Provide the (x, y) coordinate of the cell's center where the given text is located.  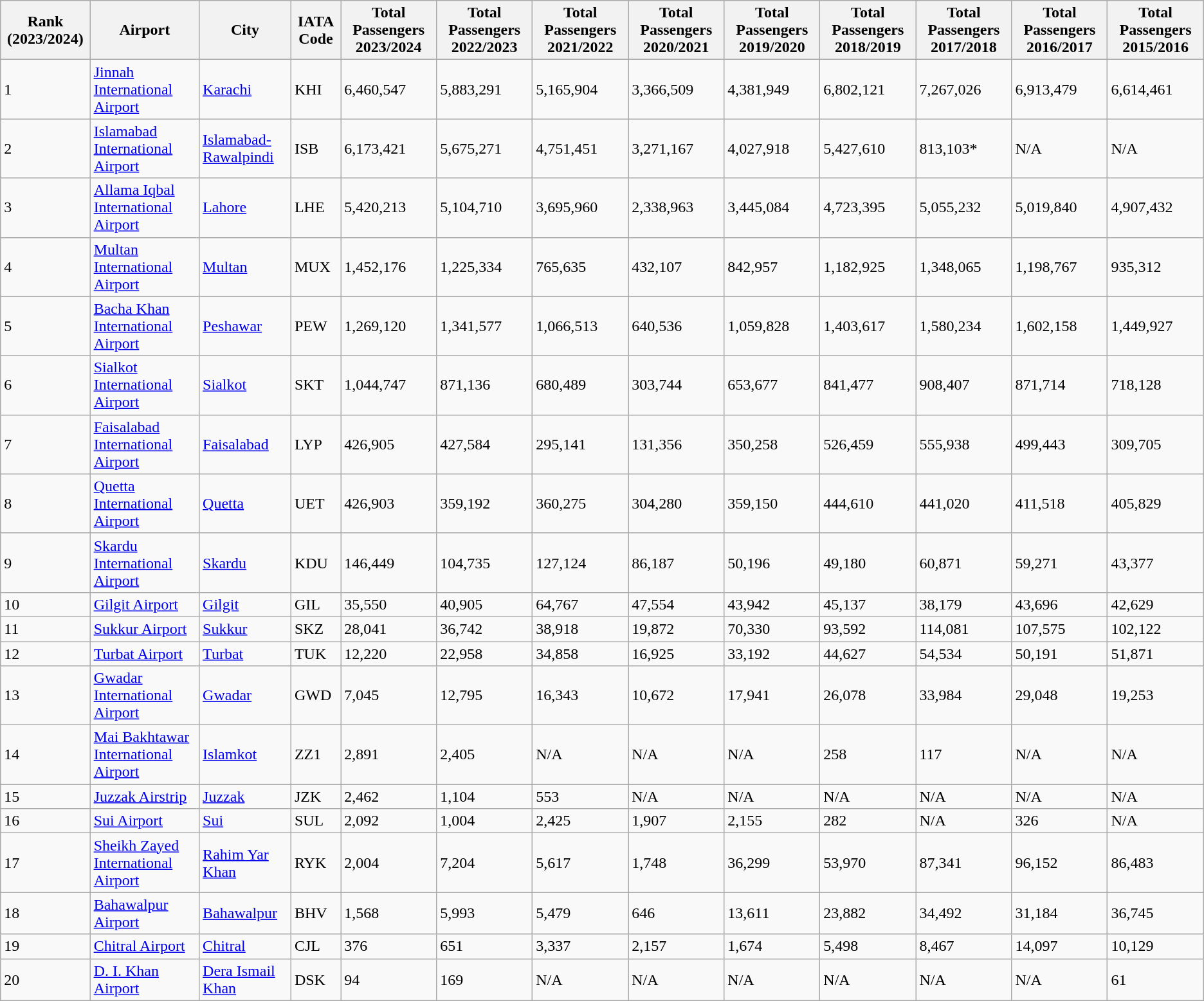
102,122 (1155, 629)
3,271,167 (677, 149)
935,312 (1155, 267)
4 (45, 267)
Turbat (246, 654)
15 (45, 797)
3,337 (580, 946)
43,942 (772, 604)
2 (45, 149)
555,938 (963, 444)
Multan (246, 267)
LYP (315, 444)
Turbat Airport (144, 654)
427,584 (485, 444)
7,267,026 (963, 89)
1,341,577 (485, 326)
2,157 (677, 946)
2,425 (580, 821)
Gilgit Airport (144, 604)
JZK (315, 797)
2,092 (388, 821)
5,165,904 (580, 89)
33,192 (772, 654)
28,041 (388, 629)
19,872 (677, 629)
14,097 (1060, 946)
Peshawar (246, 326)
Multan International Airport (144, 267)
5 (45, 326)
Bacha Khan International Airport (144, 326)
40,905 (485, 604)
813,103* (963, 149)
29,048 (1060, 696)
5,479 (580, 913)
1,403,617 (868, 326)
117 (963, 755)
1,602,158 (1060, 326)
3,366,509 (677, 89)
651 (485, 946)
49,180 (868, 563)
22,958 (485, 654)
Total Passengers 2020/2021 (677, 30)
33,984 (963, 696)
CJL (315, 946)
Rahim Yar Khan (246, 863)
Gwadar International Airport (144, 696)
43,377 (1155, 563)
2,462 (388, 797)
34,492 (963, 913)
93,592 (868, 629)
RYK (315, 863)
Total Passengers 2016/2017 (1060, 30)
42,629 (1155, 604)
1,580,234 (963, 326)
18 (45, 913)
43,696 (1060, 604)
ISB (315, 149)
6,802,121 (868, 89)
GIL (315, 604)
51,871 (1155, 654)
86,483 (1155, 863)
359,150 (772, 503)
26,078 (868, 696)
1,044,747 (388, 385)
Sialkot International Airport (144, 385)
16 (45, 821)
61 (1155, 980)
Juzzak (246, 797)
526,459 (868, 444)
13,611 (772, 913)
350,258 (772, 444)
34,858 (580, 654)
5,617 (580, 863)
104,735 (485, 563)
SKZ (315, 629)
908,407 (963, 385)
441,020 (963, 503)
12,795 (485, 696)
Chitral (246, 946)
303,744 (677, 385)
14 (45, 755)
23,882 (868, 913)
309,705 (1155, 444)
4,381,949 (772, 89)
50,196 (772, 563)
1,907 (677, 821)
6,614,461 (1155, 89)
Total Passengers 2021/2022 (580, 30)
326 (1060, 821)
38,918 (580, 629)
SUL (315, 821)
Islamabad-Rawalpindi (246, 149)
258 (868, 755)
Total Passengers 2023/2024 (388, 30)
1 (45, 89)
GWD (315, 696)
4,723,395 (868, 208)
5,883,291 (485, 89)
Total Passengers 2017/2018 (963, 30)
12,220 (388, 654)
Quetta International Airport (144, 503)
Skardu International Airport (144, 563)
36,745 (1155, 913)
8,467 (963, 946)
1,348,065 (963, 267)
Total Passengers 2018/2019 (868, 30)
2,338,963 (677, 208)
2,891 (388, 755)
680,489 (580, 385)
Islamkot (246, 755)
12 (45, 654)
2,004 (388, 863)
Sialkot (246, 385)
Total Passengers 2019/2020 (772, 30)
169 (485, 980)
553 (580, 797)
10,672 (677, 696)
8 (45, 503)
KHI (315, 89)
871,136 (485, 385)
1,452,176 (388, 267)
646 (677, 913)
96,152 (1060, 863)
1,568 (388, 913)
47,554 (677, 604)
MUX (315, 267)
Bahawalpur (246, 913)
6,913,479 (1060, 89)
5,993 (485, 913)
36,299 (772, 863)
Karachi (246, 89)
1,182,925 (868, 267)
3,445,084 (772, 208)
5,019,840 (1060, 208)
13 (45, 696)
64,767 (580, 604)
718,128 (1155, 385)
295,141 (580, 444)
1,066,513 (580, 326)
3 (45, 208)
UET (315, 503)
17 (45, 863)
Sui Airport (144, 821)
19,253 (1155, 696)
4,751,451 (580, 149)
4,907,432 (1155, 208)
Sui (246, 821)
38,179 (963, 604)
Chitral Airport (144, 946)
Total Passengers 2015/2016 (1155, 30)
ZZ1 (315, 755)
5,427,610 (868, 149)
94 (388, 980)
9 (45, 563)
426,905 (388, 444)
6,173,421 (388, 149)
PEW (315, 326)
765,635 (580, 267)
2,155 (772, 821)
Airport (144, 30)
Bahawalpur Airport (144, 913)
Faisalabad International Airport (144, 444)
6,460,547 (388, 89)
7,204 (485, 863)
640,536 (677, 326)
10,129 (1155, 946)
16,925 (677, 654)
Dera Ismail Khan (246, 980)
87,341 (963, 863)
1,198,767 (1060, 267)
Lahore (246, 208)
405,829 (1155, 503)
KDU (315, 563)
5,420,213 (388, 208)
Sukkur (246, 629)
Sukkur Airport (144, 629)
City (246, 30)
IATA Code (315, 30)
376 (388, 946)
LHE (315, 208)
871,714 (1060, 385)
5,055,232 (963, 208)
1,004 (485, 821)
131,356 (677, 444)
1,059,828 (772, 326)
1,449,927 (1155, 326)
1,104 (485, 797)
6 (45, 385)
411,518 (1060, 503)
304,280 (677, 503)
11 (45, 629)
45,137 (868, 604)
20 (45, 980)
17,941 (772, 696)
86,187 (677, 563)
3,695,960 (580, 208)
Quetta (246, 503)
31,184 (1060, 913)
114,081 (963, 629)
282 (868, 821)
360,275 (580, 503)
1,225,334 (485, 267)
35,550 (388, 604)
SKT (315, 385)
10 (45, 604)
Faisalabad (246, 444)
146,449 (388, 563)
1,674 (772, 946)
Gwadar (246, 696)
BHV (315, 913)
5,675,271 (485, 149)
7 (45, 444)
5,104,710 (485, 208)
842,957 (772, 267)
7,045 (388, 696)
Gilgit (246, 604)
D. I. Khan Airport (144, 980)
36,742 (485, 629)
359,192 (485, 503)
54,534 (963, 654)
Jinnah International Airport (144, 89)
2,405 (485, 755)
Sheikh Zayed International Airport (144, 863)
53,970 (868, 863)
16,343 (580, 696)
Rank (2023/2024) (45, 30)
5,498 (868, 946)
70,330 (772, 629)
1,748 (677, 863)
127,124 (580, 563)
TUK (315, 654)
Total Passengers 2022/2023 (485, 30)
4,027,918 (772, 149)
44,627 (868, 654)
50,191 (1060, 654)
60,871 (963, 563)
426,903 (388, 503)
Islamabad International Airport (144, 149)
Juzzak Airstrip (144, 797)
841,477 (868, 385)
499,443 (1060, 444)
Skardu (246, 563)
444,610 (868, 503)
1,269,120 (388, 326)
653,677 (772, 385)
19 (45, 946)
59,271 (1060, 563)
107,575 (1060, 629)
Allama Iqbal International Airport (144, 208)
432,107 (677, 267)
DSK (315, 980)
Mai Bakhtawar International Airport (144, 755)
